Return the [X, Y] coordinate for the center point of the cell that contains the specified text.  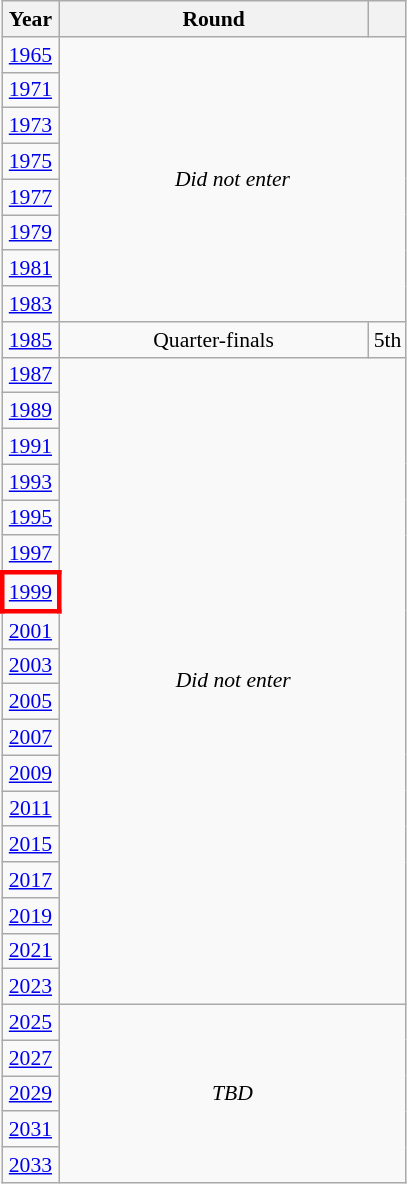
1989 [30, 411]
Round [214, 19]
2025 [30, 1023]
2003 [30, 666]
2001 [30, 630]
2029 [30, 1094]
1995 [30, 518]
TBD [233, 1094]
1999 [30, 592]
2021 [30, 951]
1971 [30, 90]
5th [388, 340]
2019 [30, 916]
Quarter-finals [214, 340]
2017 [30, 880]
1975 [30, 162]
1997 [30, 554]
1965 [30, 55]
1979 [30, 233]
1983 [30, 304]
1993 [30, 482]
2005 [30, 702]
2033 [30, 1165]
1973 [30, 126]
2007 [30, 738]
1985 [30, 340]
1991 [30, 447]
2011 [30, 809]
1987 [30, 375]
Year [30, 19]
2023 [30, 987]
1981 [30, 269]
2009 [30, 773]
2015 [30, 845]
2027 [30, 1058]
1977 [30, 197]
2031 [30, 1130]
